Capture the cell that displays the provided text and extract its [X, Y] central coordinate. 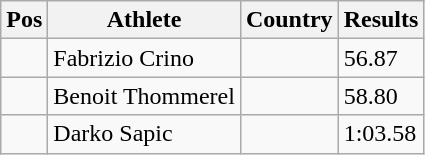
Athlete [144, 20]
Results [381, 20]
Darko Sapic [144, 134]
Country [289, 20]
58.80 [381, 96]
1:03.58 [381, 134]
Fabrizio Crino [144, 58]
Benoit Thommerel [144, 96]
Pos [24, 20]
56.87 [381, 58]
